For the text-containing cell, return its midpoint in (x, y) coordinate format. 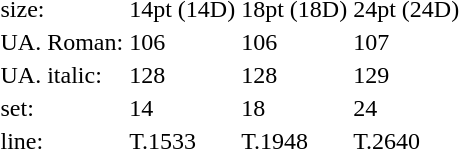
14 (182, 108)
18 (294, 108)
